Identify which cell holds the provided text, then report its (x, y) central coordinate. 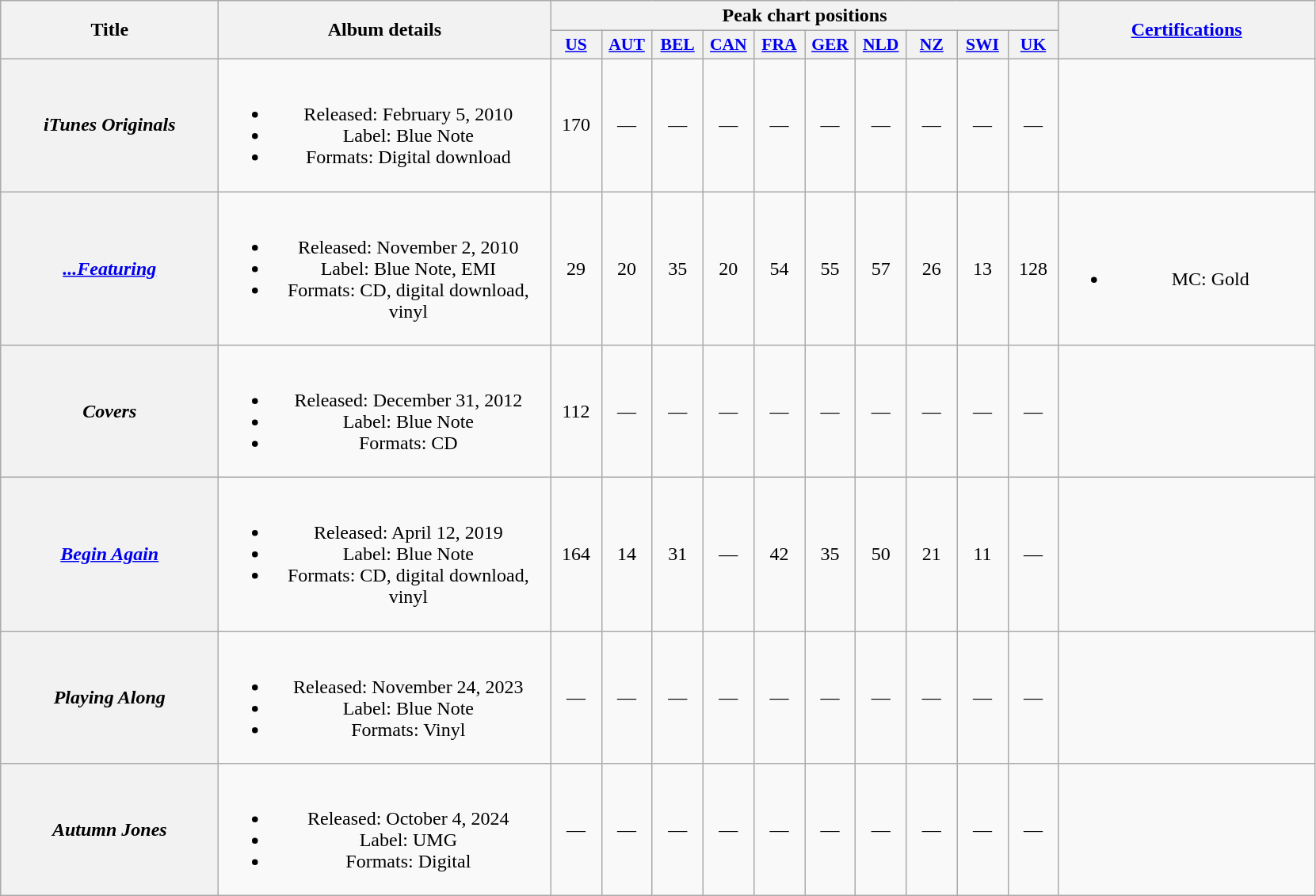
29 (576, 269)
Released: October 4, 2024Label: UMGFormats: Digital (385, 830)
Released: November 24, 2023Label: Blue NoteFormats: Vinyl (385, 697)
NZ (932, 45)
Released: November 2, 2010Label: Blue Note, EMIFormats: CD, digital download, vinyl (385, 269)
SWI (982, 45)
US (576, 45)
Covers (109, 412)
14 (627, 555)
11 (982, 555)
AUT (627, 45)
55 (830, 269)
Released: February 5, 2010Label: Blue NoteFormats: Digital download (385, 125)
NLD (881, 45)
31 (677, 555)
170 (576, 125)
26 (932, 269)
Released: December 31, 2012Label: Blue NoteFormats: CD (385, 412)
MC: Gold (1187, 269)
Autumn Jones (109, 830)
42 (779, 555)
FRA (779, 45)
Playing Along (109, 697)
128 (1033, 269)
Released: April 12, 2019Label: Blue NoteFormats: CD, digital download, vinyl (385, 555)
13 (982, 269)
CAN (728, 45)
50 (881, 555)
164 (576, 555)
...Featuring (109, 269)
UK (1033, 45)
112 (576, 412)
57 (881, 269)
54 (779, 269)
Begin Again (109, 555)
Peak chart positions (805, 16)
Title (109, 30)
BEL (677, 45)
Album details (385, 30)
21 (932, 555)
Certifications (1187, 30)
GER (830, 45)
iTunes Originals (109, 125)
